From the cell containing the given text, extract its center point as (X, Y) coordinate. 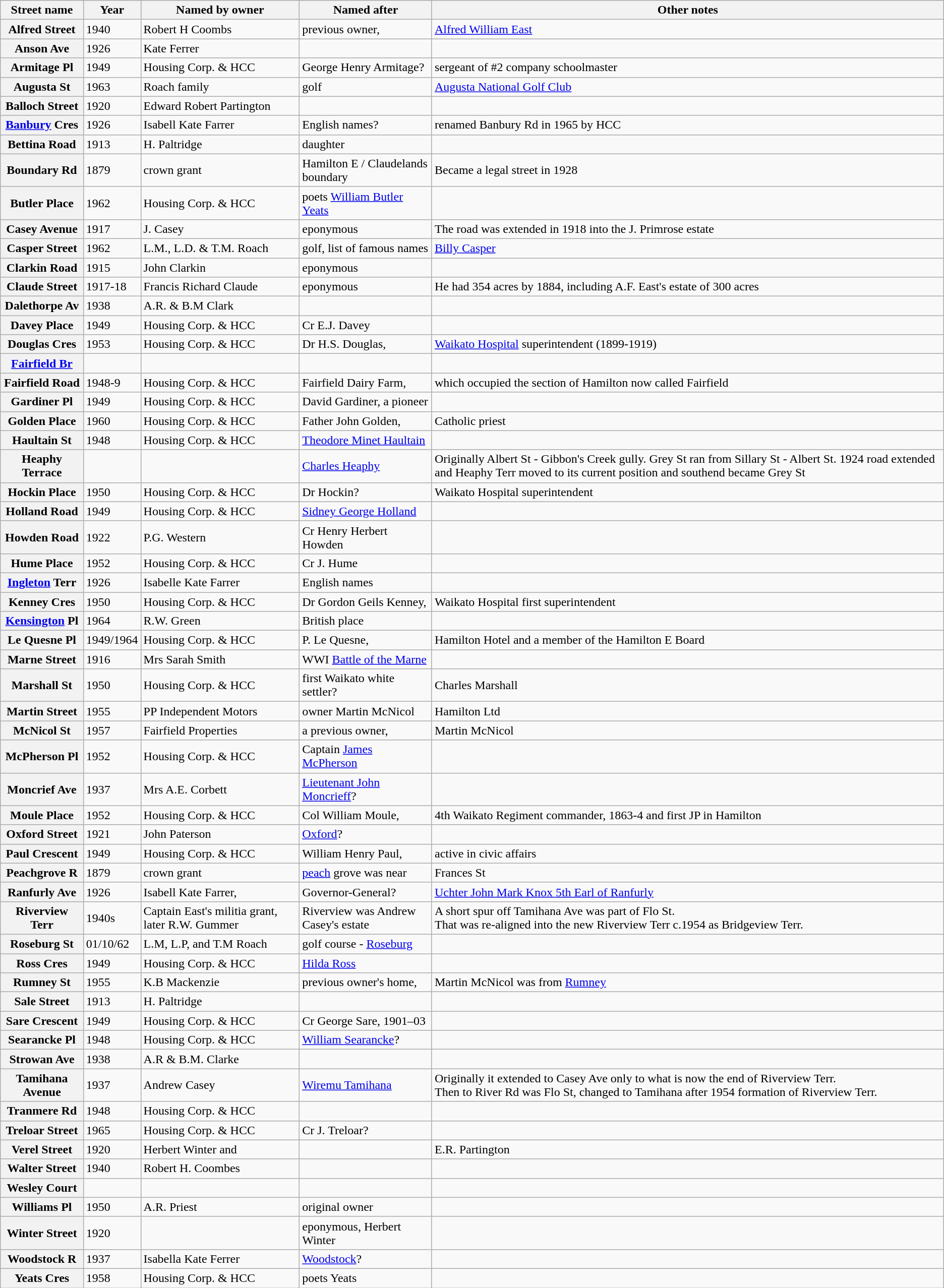
Cr J. Treloar? (366, 1130)
Moule Place (42, 815)
1960 (112, 421)
Wesley Court (42, 1188)
Year (112, 10)
Edward Robert Partington (220, 106)
Kenney Cres (42, 601)
Andrew Casey (220, 1085)
P. Le Quesne, (366, 640)
Father John Golden, (366, 421)
A.R & B.M. Clarke (220, 1059)
The road was extended in 1918 into the J. Primrose estate (688, 229)
Isabella Kate Ferrer (220, 1259)
1940s (112, 917)
Sale Street (42, 1002)
poets Yeats (366, 1278)
Alfred William East (688, 29)
Anson Ave (42, 48)
Bettina Road (42, 144)
Wiremu Tamihana (366, 1085)
J. Casey (220, 229)
PP Independent Motors (220, 711)
Balloch Street (42, 106)
Street name (42, 10)
1957 (112, 730)
peach grove was near (366, 873)
golf course - Roseburg (366, 944)
Hume Place (42, 563)
Williams Pl (42, 1207)
Uchter John Mark Knox 5th Earl of Ranfurly (688, 892)
Butler Place (42, 203)
Woodstock? (366, 1259)
1916 (112, 659)
Ranfurly Ave (42, 892)
Waikato Hospital superintendent (1899-1919) (688, 344)
McPherson Pl (42, 756)
John Clarkin (220, 268)
Catholic priest (688, 421)
Le Quesne Pl (42, 640)
4th Waikato Regiment commander, 1863-4 and first JP in Hamilton (688, 815)
L.M., L.D. & T.M. Roach (220, 248)
Verel Street (42, 1149)
Walter Street (42, 1169)
P.G. Western (220, 537)
Kensington Pl (42, 621)
He had 354 acres by 1884, including A.F. East's estate of 300 acres (688, 287)
a previous owner, (366, 730)
1963 (112, 87)
Isabelle Kate Farrer (220, 582)
Dr Hockin? (366, 492)
Theodore Minet Haultain (366, 440)
Golden Place (42, 421)
Sidney George Holland (366, 511)
Banbury Cres (42, 125)
Frances St (688, 873)
1953 (112, 344)
Hamilton E / Claudelands boundary (366, 170)
Woodstock R (42, 1259)
Dalethorpe Av (42, 306)
Herbert Winter and (220, 1149)
Fairfield Dairy Farm, (366, 383)
Ross Cres (42, 963)
Billy Casper (688, 248)
Gardiner Pl (42, 402)
1917 (112, 229)
Casper Street (42, 248)
Other notes (688, 10)
Isabell Kate Farrer (220, 125)
E.R. Partington (688, 1149)
Cr George Sare, 1901–03 (366, 1021)
Kate Ferrer (220, 48)
Fairfield Properties (220, 730)
English names (366, 582)
Charles Marshall (688, 686)
Casey Avenue (42, 229)
first Waikato white settler? (366, 686)
Claude Street (42, 287)
Francis Richard Claude (220, 287)
David Gardiner, a pioneer (366, 402)
K.B Mackenzie (220, 983)
1948-9 (112, 383)
Treloar Street (42, 1130)
Captain James McPherson (366, 756)
Winter Street (42, 1233)
Martin McNicol was from Rumney (688, 983)
Tranmere Rd (42, 1111)
Hamilton Hotel and a member of the Hamilton E Board (688, 640)
Moncrief Ave (42, 789)
Named by owner (220, 10)
Became a legal street in 1928 (688, 170)
A.R. & B.M Clark (220, 306)
01/10/62 (112, 944)
Armitage Pl (42, 68)
Hamilton Ltd (688, 711)
Riverview Terr (42, 917)
1917-18 (112, 287)
Cr J. Hume (366, 563)
Isabell Kate Farrer, (220, 892)
1921 (112, 834)
Oxford Street (42, 834)
Searancke Pl (42, 1040)
Governor-General? (366, 892)
Oxford? (366, 834)
Waikato Hospital first superintendent (688, 601)
English names? (366, 125)
owner Martin McNicol (366, 711)
Sare Crescent (42, 1021)
Augusta National Golf Club (688, 87)
Heaphy Terrace (42, 466)
Hockin Place (42, 492)
1965 (112, 1130)
Lieutenant John Moncrieff? (366, 789)
Clarkin Road (42, 268)
William Searancke? (366, 1040)
Fairfield Road (42, 383)
Marne Street (42, 659)
renamed Banbury Rd in 1965 by HCC (688, 125)
which occupied the section of Hamilton now called Fairfield (688, 383)
Riverview was Andrew Casey's estate (366, 917)
British place (366, 621)
active in civic affairs (688, 853)
Cr Henry Herbert Howden (366, 537)
golf, list of famous names (366, 248)
McNicol St (42, 730)
L.M, L.P, and T.M Roach (220, 944)
1915 (112, 268)
1964 (112, 621)
Captain East's militia grant, later R.W. Gummer (220, 917)
Rumney St (42, 983)
Fairfield Br (42, 363)
A.R. Priest (220, 1207)
previous owner, (366, 29)
Hilda Ross (366, 963)
eponymous, Herbert Winter (366, 1233)
1949/1964 (112, 640)
Tamihana Avenue (42, 1085)
Davey Place (42, 325)
Strowan Ave (42, 1059)
Martin McNicol (688, 730)
Col William Moule, (366, 815)
Waikato Hospital superintendent (688, 492)
Martin Street (42, 711)
1958 (112, 1278)
William Henry Paul, (366, 853)
Peachgrove R (42, 873)
WWI Battle of the Marne (366, 659)
Named after (366, 10)
Holland Road (42, 511)
daughter (366, 144)
previous owner's home, (366, 983)
Roach family (220, 87)
Haultain St (42, 440)
Mrs A.E. Corbett (220, 789)
R.W. Green (220, 621)
Roseburg St (42, 944)
George Henry Armitage? (366, 68)
1922 (112, 537)
Douglas Cres (42, 344)
poets William Butler Yeats (366, 203)
Robert H. Coombes (220, 1169)
Charles Heaphy (366, 466)
John Paterson (220, 834)
Mrs Sarah Smith (220, 659)
A short spur off Tamihana Ave was part of Flo St.That was re-aligned into the new Riverview Terr c.1954 as Bridgeview Terr. (688, 917)
Yeats Cres (42, 1278)
Robert H Coombs (220, 29)
Augusta St (42, 87)
Alfred Street (42, 29)
original owner (366, 1207)
Boundary Rd (42, 170)
Ingleton Terr (42, 582)
sergeant of #2 company schoolmaster (688, 68)
Cr E.J. Davey (366, 325)
golf (366, 87)
Howden Road (42, 537)
Dr H.S. Douglas, (366, 344)
Dr Gordon Geils Kenney, (366, 601)
Marshall St (42, 686)
Paul Crescent (42, 853)
